Detect which cell encompasses the target text, then output its (x, y) center coordinate. 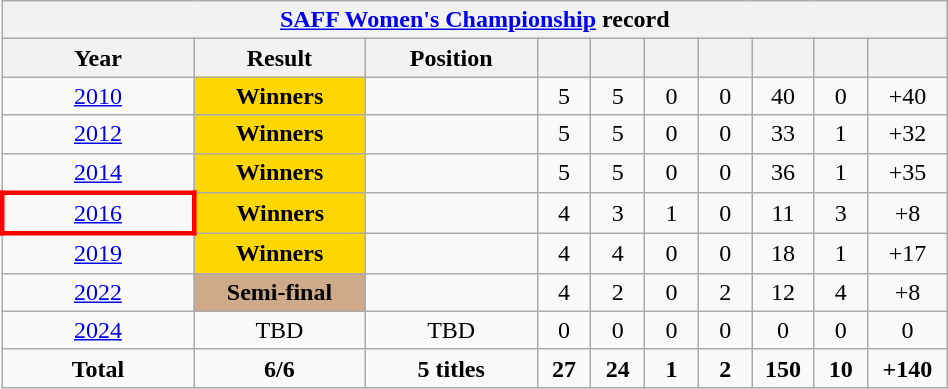
Position (451, 58)
+40 (908, 96)
10 (841, 368)
Semi-final (280, 292)
5 titles (451, 368)
2012 (98, 134)
18 (783, 254)
40 (783, 96)
27 (564, 368)
150 (783, 368)
11 (783, 214)
+32 (908, 134)
Result (280, 58)
Total (98, 368)
+35 (908, 173)
2019 (98, 254)
36 (783, 173)
Year (98, 58)
+140 (908, 368)
33 (783, 134)
2016 (98, 214)
SAFF Women's Championship record (474, 20)
+17 (908, 254)
2014 (98, 173)
2022 (98, 292)
2024 (98, 330)
24 (618, 368)
12 (783, 292)
6/6 (280, 368)
2010 (98, 96)
